Determine the [x, y] coordinate at the center of the cell enclosing the given text.  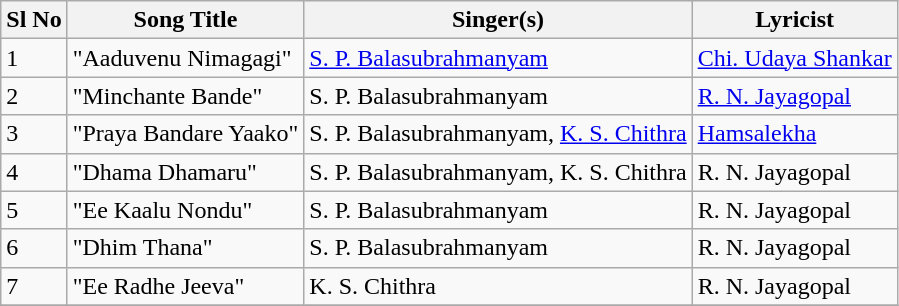
"Aaduvenu Nimagagi" [186, 58]
Sl No [34, 20]
5 [34, 210]
K. S. Chithra [498, 286]
"Praya Bandare Yaako" [186, 134]
"Dhim Thana" [186, 248]
Singer(s) [498, 20]
"Ee Kaalu Nondu" [186, 210]
7 [34, 286]
1 [34, 58]
Hamsalekha [794, 134]
Lyricist [794, 20]
"Dhama Dhamaru" [186, 172]
"Minchante Bande" [186, 96]
4 [34, 172]
3 [34, 134]
Song Title [186, 20]
6 [34, 248]
2 [34, 96]
"Ee Radhe Jeeva" [186, 286]
Chi. Udaya Shankar [794, 58]
